Search for the cell housing the specified text and yield its [x, y] center coordinate. 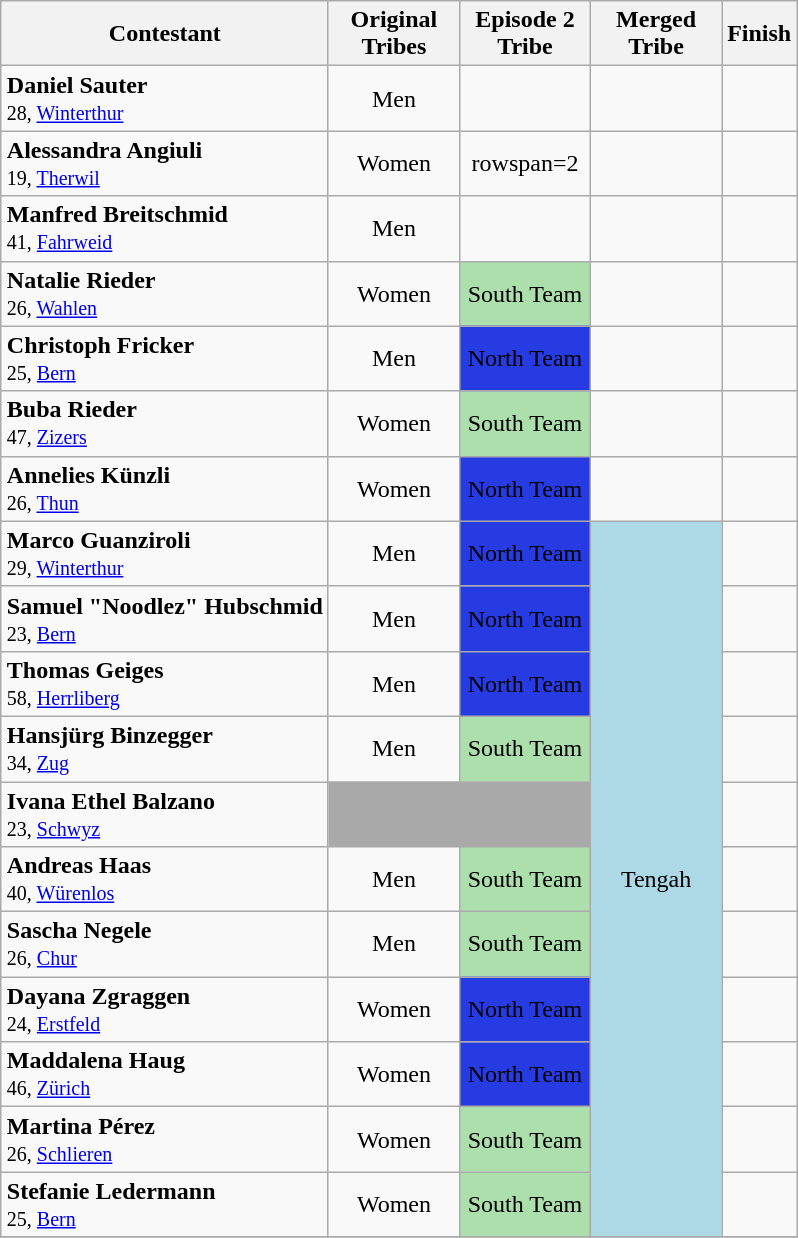
Dayana Zgraggen24, Erstfeld [164, 1010]
MergedTribe [656, 34]
Contestant [164, 34]
Stefanie Ledermann25, Bern [164, 1204]
Buba Rieder47, Zizers [164, 424]
Alessandra Angiuli19, Therwil [164, 164]
Andreas Haas40, Würenlos [164, 880]
OriginalTribes [394, 34]
Hansjürg Binzegger34, Zug [164, 748]
Martina Pérez26, Schlieren [164, 1140]
Sascha Negele26, Chur [164, 944]
Christoph Fricker25, Bern [164, 358]
Episode 2Tribe [524, 34]
Daniel Sauter28, Winterthur [164, 98]
rowspan=2 [524, 164]
Samuel "Noodlez" Hubschmid23, Bern [164, 618]
Thomas Geiges58, Herrliberg [164, 684]
Annelies Künzli26, Thun [164, 488]
Tengah [656, 879]
Finish [760, 34]
Maddalena Haug46, Zürich [164, 1074]
Marco Guanziroli29, Winterthur [164, 554]
Natalie Rieder26, Wahlen [164, 294]
Ivana Ethel Balzano23, Schwyz [164, 814]
Manfred Breitschmid41, Fahrweid [164, 228]
